Return the (X, Y) coordinate for the center point of the cell that contains the specified text.  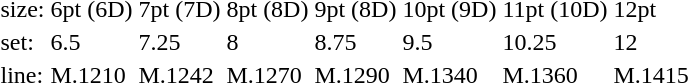
7.25 (180, 42)
9.5 (450, 42)
10.25 (555, 42)
8 (268, 42)
6.5 (92, 42)
8.75 (356, 42)
